Return (x, y) of the center of cell containing provided text 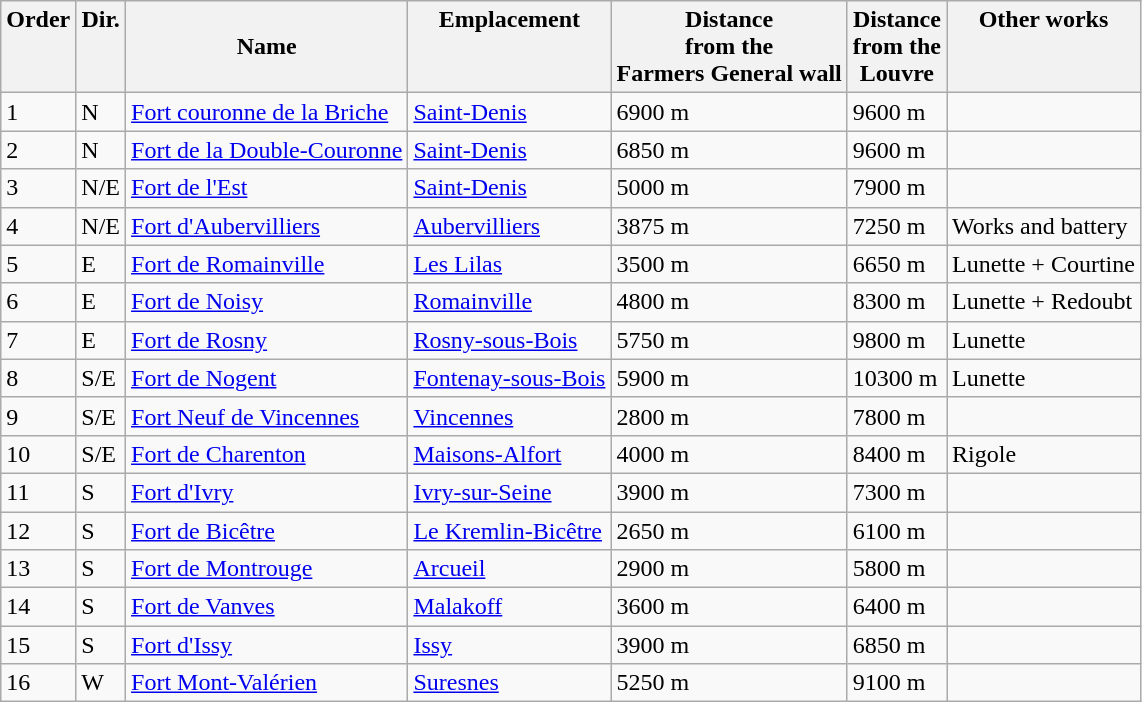
6400 m (896, 607)
Le Kremlin-Bicêtre (510, 531)
Rosny-sous-Bois (510, 340)
5900 m (729, 378)
5 (38, 264)
6100 m (896, 531)
9100 m (896, 683)
7800 m (896, 416)
5000 m (729, 188)
6900 m (729, 112)
Fort Mont-Valérien (267, 683)
Fort Neuf de Vincennes (267, 416)
Name (267, 47)
Arcueil (510, 569)
Fort de Rosny (267, 340)
Fort de Bicêtre (267, 531)
9 (38, 416)
Malakoff (510, 607)
5800 m (896, 569)
4 (38, 226)
7300 m (896, 492)
Fort de Charenton (267, 454)
Other works (1044, 47)
Order (38, 47)
Dir. (101, 47)
13 (38, 569)
4000 m (729, 454)
Aubervilliers (510, 226)
8400 m (896, 454)
6650 m (896, 264)
Fort de Montrouge (267, 569)
Fort couronne de la Briche (267, 112)
3500 m (729, 264)
7 (38, 340)
Emplacement (510, 47)
3600 m (729, 607)
12 (38, 531)
10 (38, 454)
7900 m (896, 188)
15 (38, 645)
5250 m (729, 683)
5750 m (729, 340)
14 (38, 607)
Fort de Nogent (267, 378)
6 (38, 302)
Works and battery (1044, 226)
Rigole (1044, 454)
Fort de Vanves (267, 607)
Les Lilas (510, 264)
Suresnes (510, 683)
Issy (510, 645)
8300 m (896, 302)
9800 m (896, 340)
10300 m (896, 378)
Lunette + Redoubt (1044, 302)
Fort de la Double-Couronne (267, 150)
2 (38, 150)
7250 m (896, 226)
3 (38, 188)
2650 m (729, 531)
1 (38, 112)
Fort d'Ivry (267, 492)
Fontenay-sous-Bois (510, 378)
Maisons-Alfort (510, 454)
Fort de Romainville (267, 264)
3875 m (729, 226)
16 (38, 683)
Fort de l'Est (267, 188)
Distancefrom theFarmers General wall (729, 47)
11 (38, 492)
8 (38, 378)
Fort d'Aubervilliers (267, 226)
Ivry-sur-Seine (510, 492)
Fort d'Issy (267, 645)
Lunette + Courtine (1044, 264)
Romainville (510, 302)
2900 m (729, 569)
Fort de Noisy (267, 302)
Distancefrom theLouvre (896, 47)
W (101, 683)
Vincennes (510, 416)
2800 m (729, 416)
4800 m (729, 302)
